From the cell containing the given text, extract its center point as (x, y) coordinate. 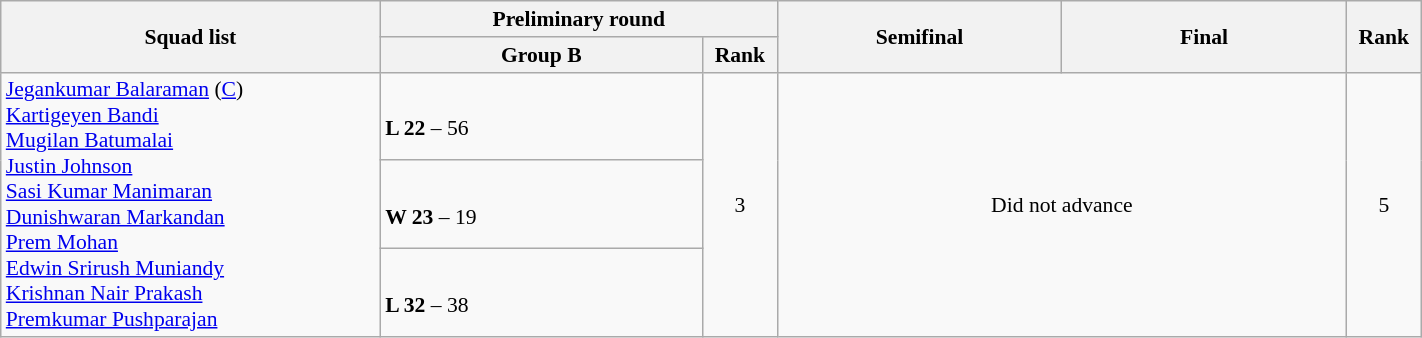
L 22 – 56 (541, 116)
Final (1204, 36)
W 23 – 19 (541, 205)
Squad list (190, 36)
Did not advance (1062, 204)
3 (740, 204)
L 32 – 38 (541, 293)
Preliminary round (578, 19)
Semifinal (920, 36)
5 (1384, 204)
Group B (541, 55)
